Detect which cell encompasses the target text, then output its [X, Y] center coordinate. 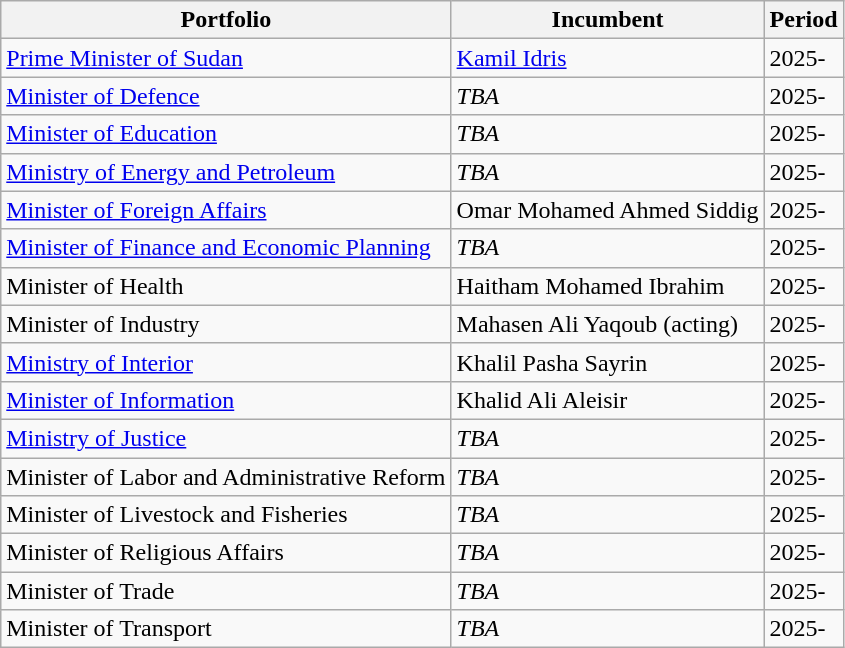
Khalid Ali Aleisir [608, 400]
Minister of Information [226, 400]
Khalil Pasha Sayrin [608, 362]
Minister of Foreign Affairs [226, 210]
Minister of Education [226, 134]
Period [804, 20]
Kamil Idris [608, 58]
Haitham Mohamed Ibrahim [608, 286]
Minister of Defence [226, 96]
Mahasen Ali Yaqoub (acting) [608, 324]
Minister of Trade [226, 591]
Omar Mohamed Ahmed Siddig [608, 210]
Minister of Livestock and Fisheries [226, 515]
Ministry of Interior [226, 362]
Minister of Transport [226, 629]
Minister of Religious Affairs [226, 553]
Incumbent [608, 20]
Ministry of Energy and Petroleum [226, 172]
Minister of Health [226, 286]
Minister of Industry [226, 324]
Minister of Finance and Economic Planning [226, 248]
Minister of Labor and Administrative Reform [226, 477]
Ministry of Justice [226, 438]
Prime Minister of Sudan [226, 58]
Portfolio [226, 20]
